Extract the [X, Y] coordinate from the center of the cell holding the provided text.  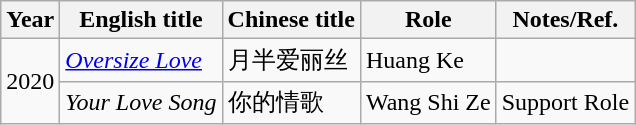
Oversize Love [141, 60]
你的情歌 [291, 102]
Huang Ke [428, 60]
English title [141, 20]
月半爱丽丝 [291, 60]
Notes/Ref. [565, 20]
Year [30, 20]
2020 [30, 82]
Wang Shi Ze [428, 102]
Role [428, 20]
Chinese title [291, 20]
Your Love Song [141, 102]
Support Role [565, 102]
